From the cell containing the given text, extract its center point as [x, y] coordinate. 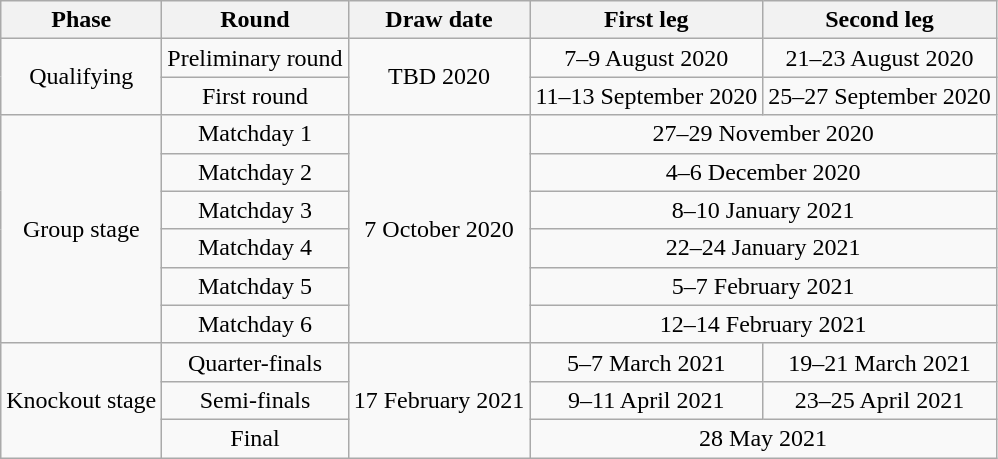
12–14 February 2021 [763, 324]
7 October 2020 [439, 229]
Matchday 5 [255, 286]
19–21 March 2021 [880, 362]
Round [255, 20]
First leg [646, 20]
4–6 December 2020 [763, 172]
Phase [82, 20]
17 February 2021 [439, 400]
Draw date [439, 20]
Second leg [880, 20]
Group stage [82, 229]
23–25 April 2021 [880, 400]
5–7 March 2021 [646, 362]
Semi-finals [255, 400]
TBD 2020 [439, 77]
11–13 September 2020 [646, 96]
Final [255, 438]
22–24 January 2021 [763, 248]
27–29 November 2020 [763, 134]
Qualifying [82, 77]
28 May 2021 [763, 438]
21–23 August 2020 [880, 58]
Matchday 1 [255, 134]
Matchday 6 [255, 324]
8–10 January 2021 [763, 210]
Matchday 3 [255, 210]
Matchday 2 [255, 172]
Knockout stage [82, 400]
5–7 February 2021 [763, 286]
Preliminary round [255, 58]
First round [255, 96]
Matchday 4 [255, 248]
Quarter-finals [255, 362]
25–27 September 2020 [880, 96]
9–11 April 2021 [646, 400]
7–9 August 2020 [646, 58]
